Locate the cell with the specified text and output its [x, y] center coordinate. 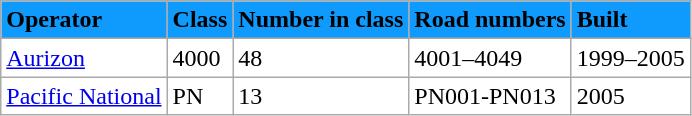
Class [200, 20]
Operator [84, 20]
4001–4049 [490, 58]
Aurizon [84, 58]
Pacific National [84, 96]
4000 [200, 58]
PN [200, 96]
Number in class [321, 20]
PN001-PN013 [490, 96]
Road numbers [490, 20]
48 [321, 58]
2005 [630, 96]
Built [630, 20]
13 [321, 96]
1999–2005 [630, 58]
